Identify which cell holds the provided text, then report its [x, y] central coordinate. 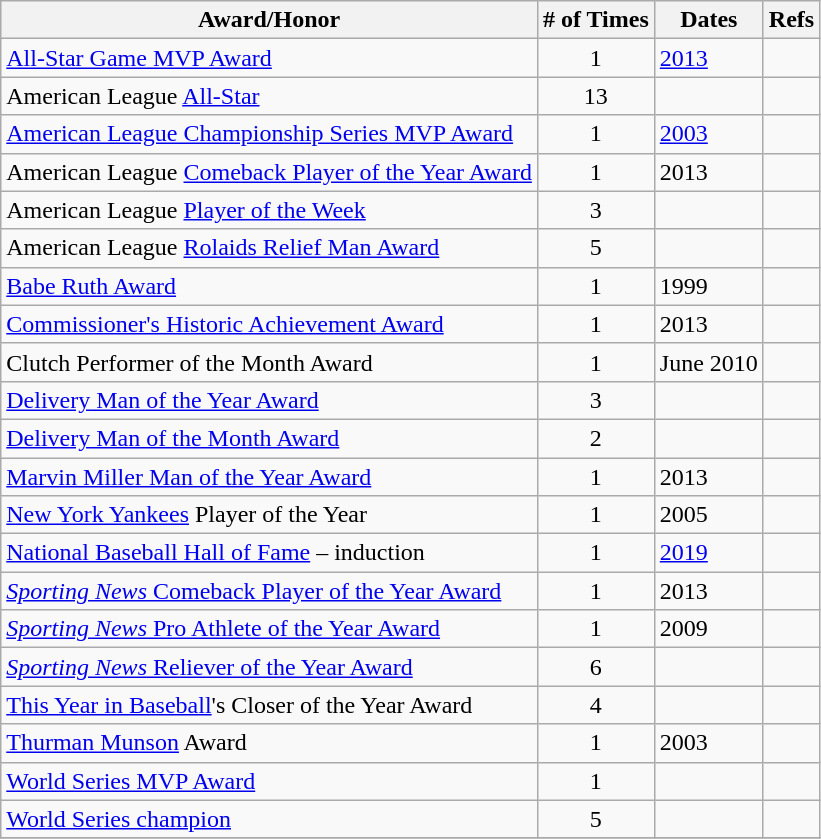
2 [596, 438]
2019 [708, 553]
American League Comeback Player of the Year Award [270, 172]
World Series MVP Award [270, 781]
New York Yankees Player of the Year [270, 515]
6 [596, 667]
Sporting News Comeback Player of the Year Award [270, 591]
American League Championship Series MVP Award [270, 134]
All-Star Game MVP Award [270, 58]
2009 [708, 629]
Marvin Miller Man of the Year Award [270, 477]
June 2010 [708, 362]
Award/Honor [270, 20]
# of Times [596, 20]
National Baseball Hall of Fame – induction [270, 553]
Thurman Munson Award [270, 743]
Dates [708, 20]
Babe Ruth Award [270, 286]
1999 [708, 286]
American League All-Star [270, 96]
Clutch Performer of the Month Award [270, 362]
4 [596, 705]
2005 [708, 515]
Commissioner's Historic Achievement Award [270, 324]
Sporting News Pro Athlete of the Year Award [270, 629]
Sporting News Reliever of the Year Award [270, 667]
Refs [791, 20]
American League Rolaids Relief Man Award [270, 248]
13 [596, 96]
Delivery Man of the Year Award [270, 400]
World Series champion [270, 819]
Delivery Man of the Month Award [270, 438]
This Year in Baseball's Closer of the Year Award [270, 705]
American League Player of the Week [270, 210]
